Search for the cell housing the specified text and yield its [x, y] center coordinate. 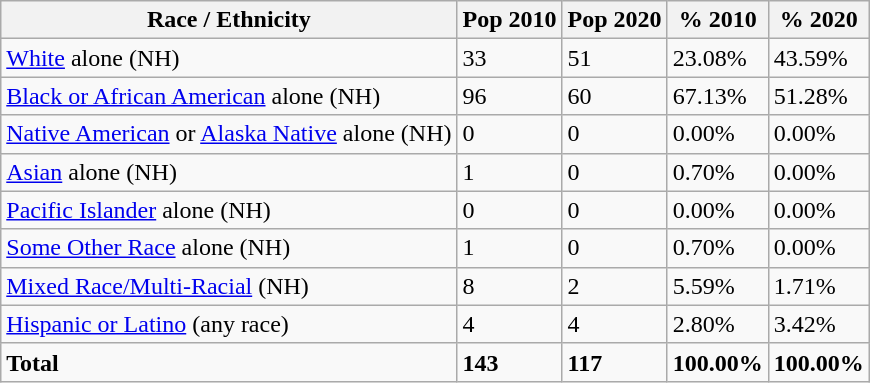
Native American or Alaska Native alone (NH) [229, 134]
3.42% [818, 324]
43.59% [818, 58]
8 [510, 286]
5.59% [718, 286]
96 [510, 96]
% 2010 [718, 20]
117 [614, 362]
2 [614, 286]
143 [510, 362]
White alone (NH) [229, 58]
Race / Ethnicity [229, 20]
67.13% [718, 96]
Total [229, 362]
Hispanic or Latino (any race) [229, 324]
1.71% [818, 286]
Black or African American alone (NH) [229, 96]
23.08% [718, 58]
Pop 2010 [510, 20]
Some Other Race alone (NH) [229, 248]
33 [510, 58]
Pop 2020 [614, 20]
Asian alone (NH) [229, 172]
60 [614, 96]
51 [614, 58]
51.28% [818, 96]
Mixed Race/Multi-Racial (NH) [229, 286]
Pacific Islander alone (NH) [229, 210]
2.80% [718, 324]
% 2020 [818, 20]
